Scan for the cell matching the given text and deliver its (X, Y) coordinate at center. 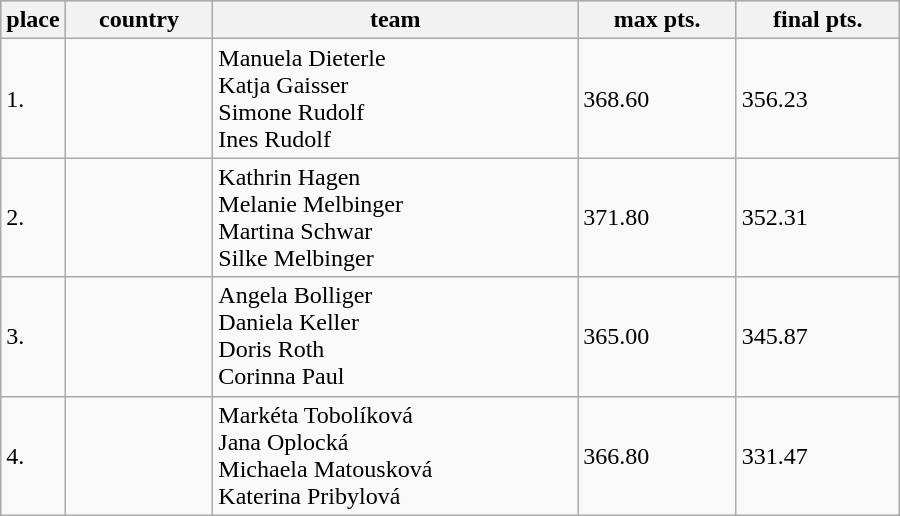
368.60 (658, 98)
356.23 (818, 98)
366.80 (658, 456)
352.31 (818, 218)
331.47 (818, 456)
place (33, 20)
team (396, 20)
Markéta TobolíkováJana OplockáMichaela MatouskováKaterina Pribylová (396, 456)
final pts. (818, 20)
345.87 (818, 336)
3. (33, 336)
1. (33, 98)
4. (33, 456)
Kathrin HagenMelanie MelbingerMartina SchwarSilke Melbinger (396, 218)
371.80 (658, 218)
2. (33, 218)
Manuela DieterleKatja GaisserSimone RudolfInes Rudolf (396, 98)
Angela BolligerDaniela KellerDoris RothCorinna Paul (396, 336)
country (139, 20)
365.00 (658, 336)
max pts. (658, 20)
